Determine the [x, y] coordinate at the center of the cell enclosing the given text.  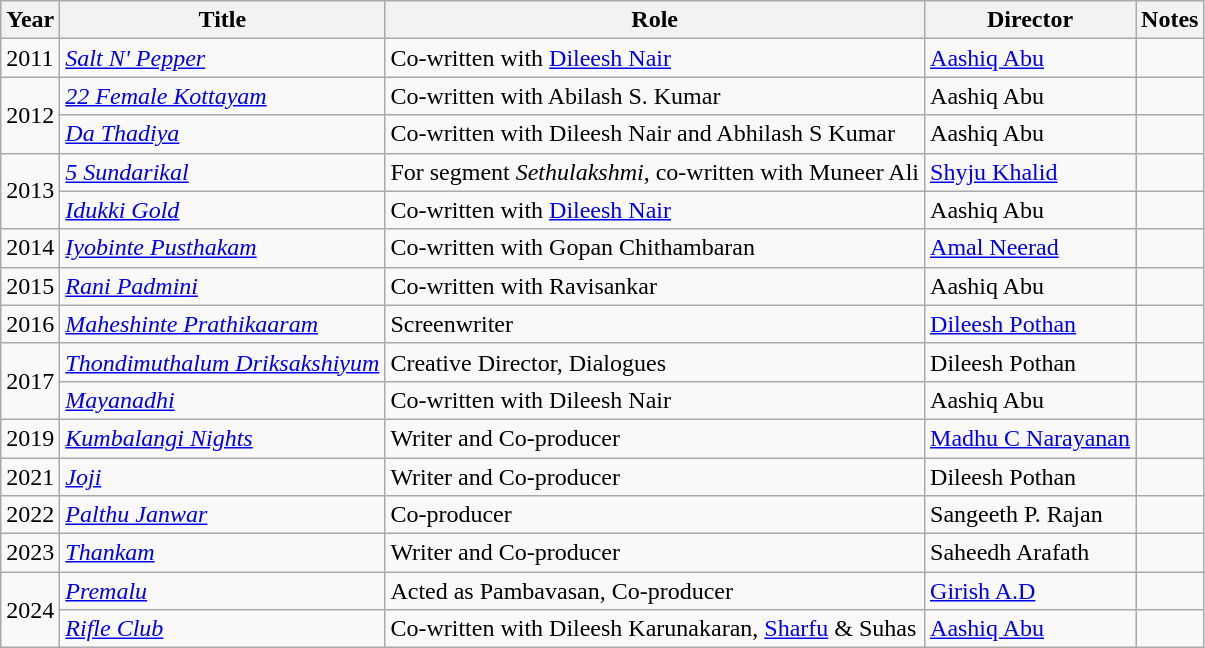
2011 [30, 58]
2021 [30, 477]
Madhu C Narayanan [1030, 438]
Shyju Khalid [1030, 172]
Saheedh Arafath [1030, 553]
2024 [30, 610]
Sangeeth P. Rajan [1030, 515]
2022 [30, 515]
Kumbalangi Nights [222, 438]
Joji [222, 477]
Co-written with Ravisankar [655, 286]
Thondimuthalum Driksakshiyum [222, 362]
Title [222, 20]
Year [30, 20]
Iyobinte Pusthakam [222, 248]
Girish A.D [1030, 591]
2013 [30, 191]
Co-written with Gopan Chithambaran [655, 248]
Co-producer [655, 515]
Co-written with Dileesh Nair and Abhilash S Kumar [655, 134]
Premalu [222, 591]
Idukki Gold [222, 210]
Rani Padmini [222, 286]
Amal Neerad [1030, 248]
Salt N' Pepper [222, 58]
Screenwriter [655, 324]
Maheshinte Prathikaaram [222, 324]
Creative Director, Dialogues [655, 362]
Rifle Club [222, 629]
2014 [30, 248]
2016 [30, 324]
2012 [30, 115]
2015 [30, 286]
Co-written with Dileesh Karunakaran, Sharfu & Suhas [655, 629]
Notes [1170, 20]
Da Thadiya [222, 134]
Acted as Pambavasan, Co-producer [655, 591]
Thankam [222, 553]
2017 [30, 381]
2023 [30, 553]
5 Sundarikal [222, 172]
Role [655, 20]
2019 [30, 438]
22 Female Kottayam [222, 96]
Co-written with Abilash S. Kumar [655, 96]
Mayanadhi [222, 400]
Director [1030, 20]
For segment Sethulakshmi, co-written with Muneer Ali [655, 172]
Palthu Janwar [222, 515]
